Locate the cell with the specified text and output its (x, y) center coordinate. 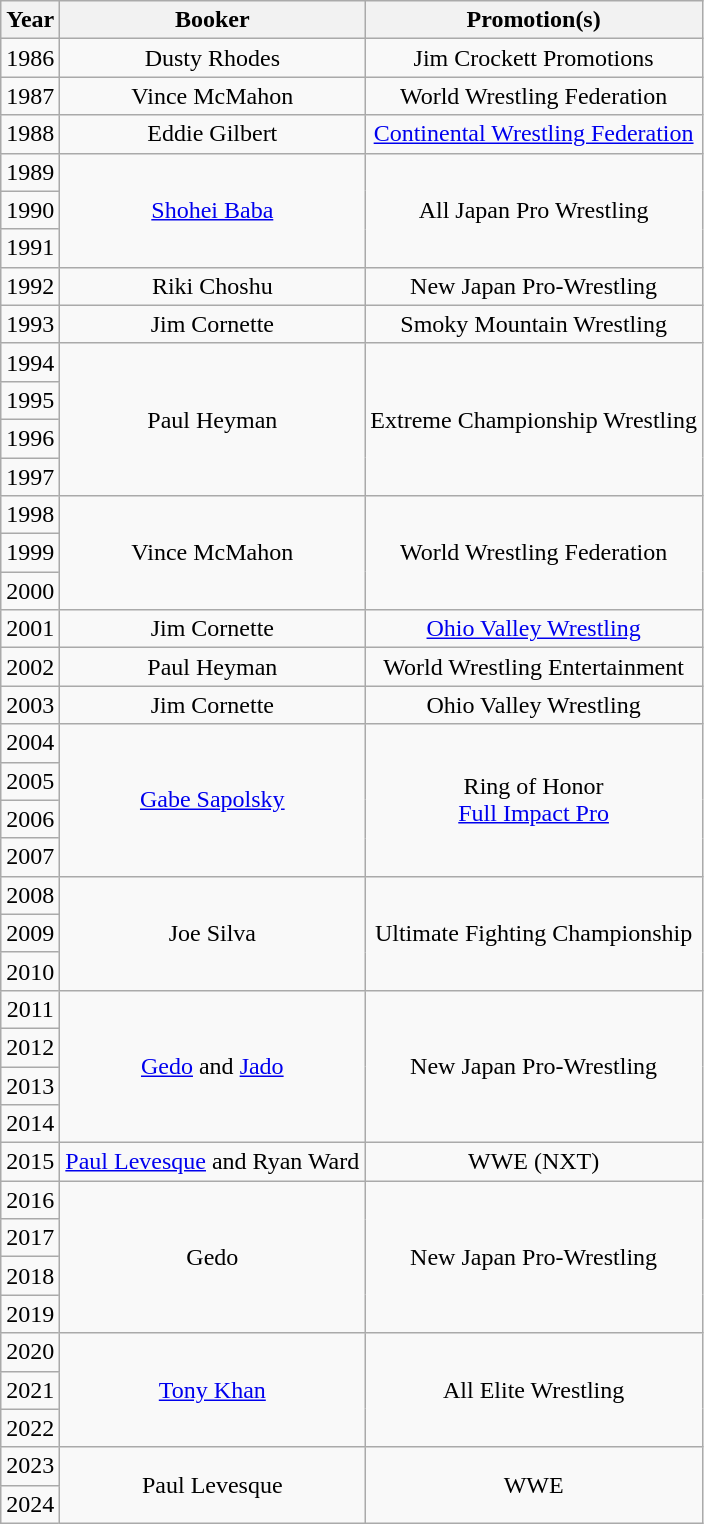
1996 (30, 438)
2022 (30, 1428)
1999 (30, 553)
2015 (30, 1162)
Tony Khan (212, 1390)
2000 (30, 591)
Booker (212, 20)
All Japan Pro Wrestling (534, 210)
Gedo and Jado (212, 1066)
Paul Levesque (212, 1485)
2009 (30, 933)
1997 (30, 477)
1987 (30, 96)
Continental Wrestling Federation (534, 134)
2024 (30, 1504)
2020 (30, 1352)
Ultimate Fighting Championship (534, 933)
Promotion(s) (534, 20)
WWE (534, 1485)
2019 (30, 1314)
2007 (30, 857)
2023 (30, 1466)
World Wrestling Entertainment (534, 667)
1989 (30, 172)
1998 (30, 515)
Ring of HonorFull Impact Pro (534, 800)
Gedo (212, 1257)
WWE (NXT) (534, 1162)
1992 (30, 286)
Jim Crockett Promotions (534, 58)
2002 (30, 667)
Joe Silva (212, 933)
2001 (30, 629)
1988 (30, 134)
2012 (30, 1047)
1986 (30, 58)
2010 (30, 971)
Year (30, 20)
Riki Choshu (212, 286)
1993 (30, 324)
2003 (30, 705)
Gabe Sapolsky (212, 800)
1994 (30, 362)
Dusty Rhodes (212, 58)
2011 (30, 1009)
2017 (30, 1238)
2006 (30, 819)
1991 (30, 248)
2018 (30, 1276)
2013 (30, 1085)
2008 (30, 895)
2016 (30, 1200)
1995 (30, 400)
2004 (30, 743)
All Elite Wrestling (534, 1390)
Extreme Championship Wrestling (534, 419)
Shohei Baba (212, 210)
2005 (30, 781)
2021 (30, 1390)
Eddie Gilbert (212, 134)
1990 (30, 210)
Smoky Mountain Wrestling (534, 324)
Paul Levesque and Ryan Ward (212, 1162)
2014 (30, 1124)
